Detect which cell encompasses the target text, then output its [x, y] center coordinate. 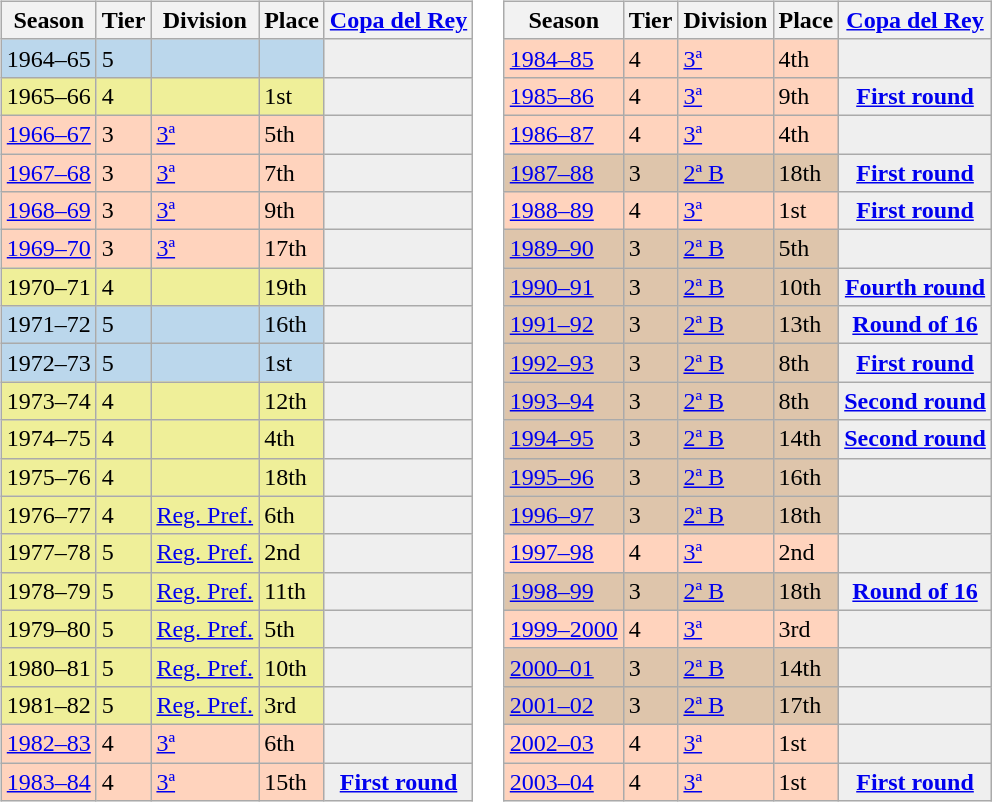
1994–95 [564, 439]
1964–65 [48, 58]
1992–93 [564, 363]
1989–90 [564, 249]
1975–76 [48, 477]
1971–72 [48, 325]
1979–80 [48, 629]
1993–94 [564, 401]
1984–85 [564, 58]
1970–71 [48, 287]
19th [292, 287]
Fourth round [916, 287]
7th [292, 173]
2000–01 [564, 667]
1981–82 [48, 705]
1967–68 [48, 173]
1998–99 [564, 591]
1982–83 [48, 743]
11th [292, 591]
1990–91 [564, 287]
1972–73 [48, 363]
1978–79 [48, 591]
1996–97 [564, 515]
1965–66 [48, 96]
1968–69 [48, 211]
1995–96 [564, 477]
13th [806, 325]
1974–75 [48, 439]
1969–70 [48, 249]
2002–03 [564, 743]
1986–87 [564, 134]
1985–86 [564, 96]
15th [292, 781]
1983–84 [48, 781]
1988–89 [564, 211]
1991–92 [564, 325]
1977–78 [48, 553]
1999–2000 [564, 629]
1980–81 [48, 667]
2001–02 [564, 705]
1976–77 [48, 515]
1997–98 [564, 553]
1966–67 [48, 134]
2003–04 [564, 781]
1973–74 [48, 401]
1987–88 [564, 173]
12th [292, 401]
